Locate the cell with the specified text and output its [X, Y] center coordinate. 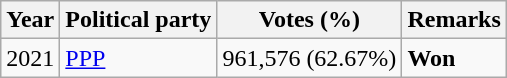
PPP [138, 58]
Votes (%) [310, 20]
Year [30, 20]
Remarks [454, 20]
961,576 (62.67%) [310, 58]
2021 [30, 58]
Political party [138, 20]
Won [454, 58]
